Search for the cell housing the specified text and yield its [x, y] center coordinate. 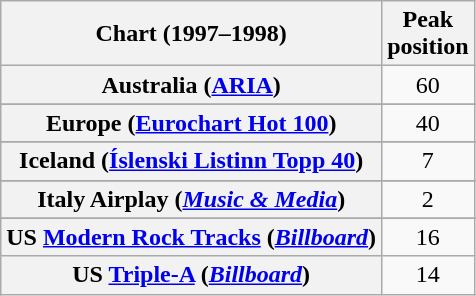
US Triple-A (Billboard) [192, 275]
60 [428, 85]
Italy Airplay (Music & Media) [192, 199]
Europe (Eurochart Hot 100) [192, 123]
US Modern Rock Tracks (Billboard) [192, 237]
Iceland (Íslenski Listinn Topp 40) [192, 161]
16 [428, 237]
14 [428, 275]
Peakposition [428, 34]
Chart (1997–1998) [192, 34]
2 [428, 199]
Australia (ARIA) [192, 85]
40 [428, 123]
7 [428, 161]
